Extract the (X, Y) coordinate from the center of the cell holding the provided text.  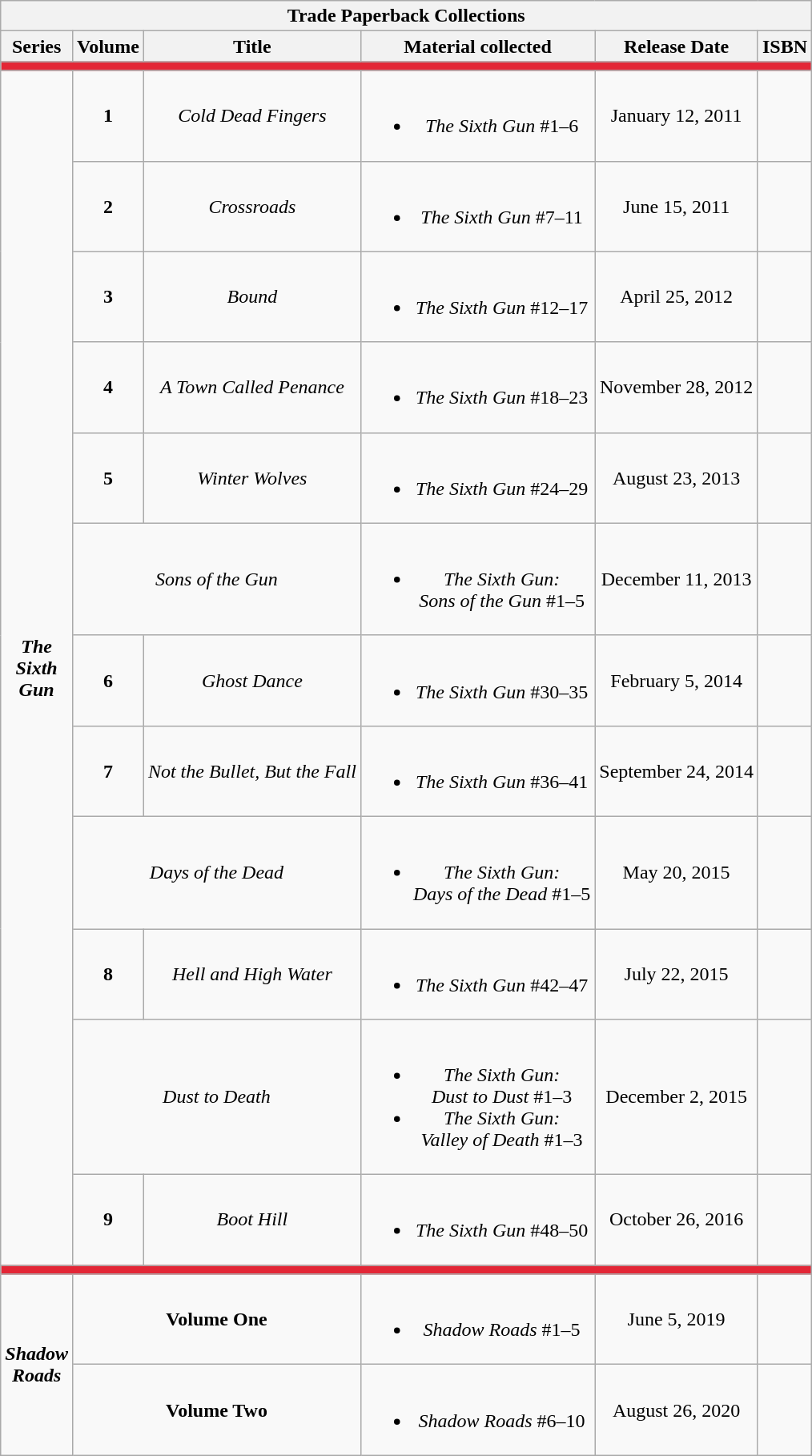
Dust to Death (217, 1097)
Volume Two (217, 1410)
Series (37, 46)
Shadow Roads #1–5 (477, 1320)
2 (109, 207)
October 26, 2016 (677, 1221)
Boot Hill (251, 1221)
Volume (109, 46)
The Sixth Gun #1–6 (477, 115)
The Sixth Gun:Dust to Dust #1–3The Sixth Gun:Valley of Death #1–3 (477, 1097)
8 (109, 974)
Ghost Dance (251, 681)
The Sixth Gun #7–11 (477, 207)
September 24, 2014 (677, 770)
ISBN (785, 46)
7 (109, 770)
Bound (251, 296)
6 (109, 681)
June 5, 2019 (677, 1320)
December 11, 2013 (677, 579)
Volume One (217, 1320)
Not the Bullet, But the Fall (251, 770)
Days of the Dead (217, 872)
The Sixth Gun #24–29 (477, 477)
The Sixth Gun #36–41 (477, 770)
1 (109, 115)
April 25, 2012 (677, 296)
August 26, 2020 (677, 1410)
Cold Dead Fingers (251, 115)
December 2, 2015 (677, 1097)
3 (109, 296)
9 (109, 1221)
February 5, 2014 (677, 681)
Hell and High Water (251, 974)
June 15, 2011 (677, 207)
The Sixth Gun #18–23 (477, 388)
May 20, 2015 (677, 872)
5 (109, 477)
The Sixth Gun #48–50 (477, 1221)
November 28, 2012 (677, 388)
Title (251, 46)
Material collected (477, 46)
The Sixth Gun:Days of the Dead #1–5 (477, 872)
4 (109, 388)
Trade Paperback Collections (407, 16)
The Sixth Gun #42–47 (477, 974)
January 12, 2011 (677, 115)
Shadow Roads #6–10 (477, 1410)
Winter Wolves (251, 477)
July 22, 2015 (677, 974)
TheSixthGun (37, 668)
August 23, 2013 (677, 477)
The Sixth Gun #30–35 (477, 681)
A Town Called Penance (251, 388)
Sons of the Gun (217, 579)
The Sixth Gun:Sons of the Gun #1–5 (477, 579)
Release Date (677, 46)
The Sixth Gun #12–17 (477, 296)
Crossroads (251, 207)
ShadowRoads (37, 1365)
